Pinpoint the cell where the given text exists, returning its (X, Y) midpoint coordinate. 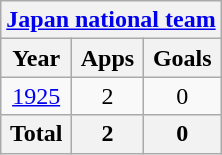
Goals (182, 58)
Japan national team (111, 20)
Total (36, 134)
Apps (108, 58)
1925 (36, 96)
Year (36, 58)
